From the cell containing the given text, extract its center point as [X, Y] coordinate. 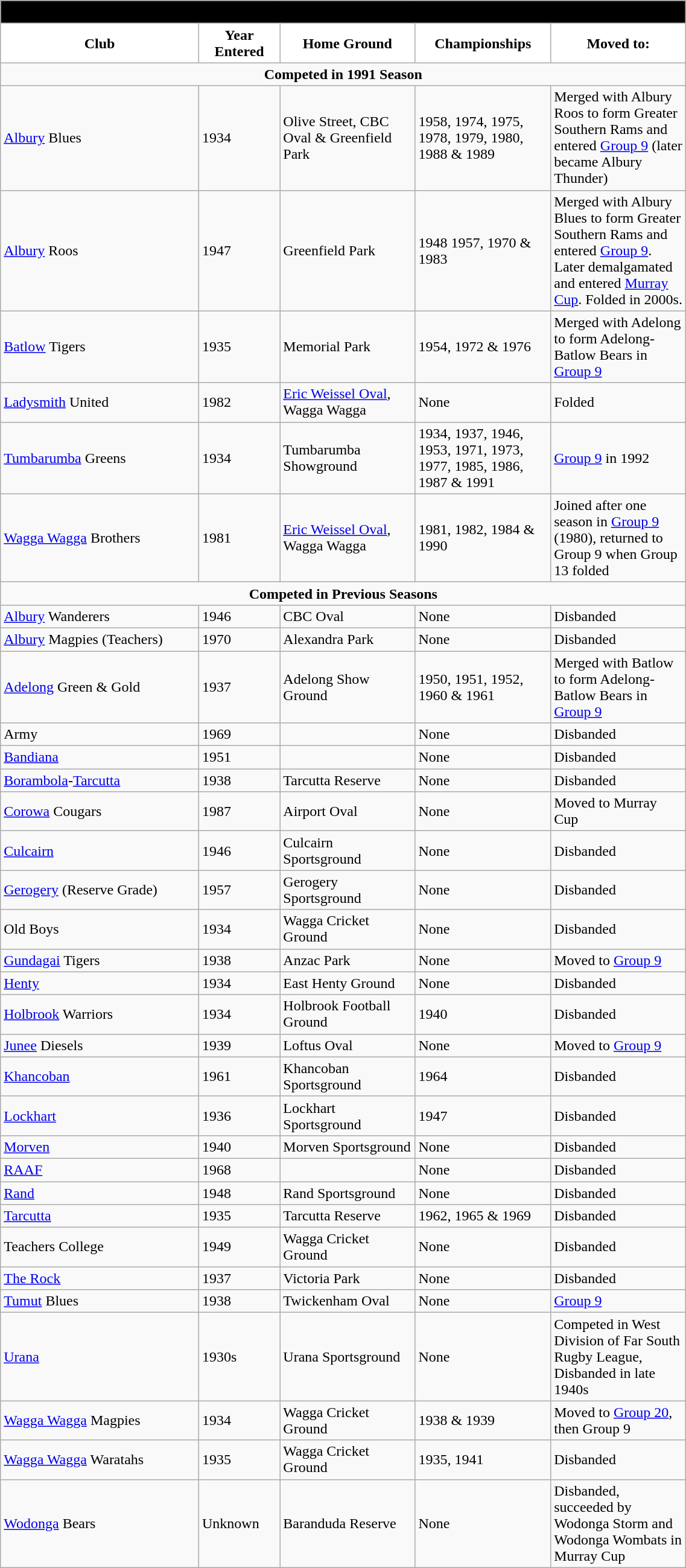
1938 & 1939 [483, 1421]
Airport Oval [348, 811]
Khancoban [100, 1077]
Competed in Previous Seasons [343, 593]
1987 [239, 811]
Group 9 [618, 1301]
Merged with Batlow to form Adelong-Batlow Bears in Group 9 [618, 687]
Gerogery Sportsground [348, 890]
Home Ground [348, 43]
Rand [100, 1193]
Corowa Cougars [100, 811]
Albury Wanderers [100, 616]
1970 [239, 639]
Wagga Wagga Brothers [100, 538]
Gerogery (Reserve Grade) [100, 890]
1951 [239, 757]
1950, 1951, 1952, 1960 & 1961 [483, 687]
1981 [239, 538]
Moved to Group 20, then Group 9 [618, 1421]
Ladysmith United [100, 402]
1981, 1982, 1984 & 1990 [483, 538]
Moved to: [618, 43]
Competed in West Division of Far South Rugby League, Disbanded in late 1940s [618, 1357]
Albury Blues [100, 138]
Urana Sportsground [348, 1357]
Tarcutta [100, 1216]
Moved to Murray Cup [618, 811]
1930s [239, 1357]
Army [100, 735]
1964 [483, 1077]
1939 [239, 1045]
1954, 1972 & 1976 [483, 346]
Greenfield Park [348, 250]
Urana [100, 1357]
Wodonga Bears [100, 1523]
1968 [239, 1170]
Holbrook Warriors [100, 1014]
1936 [239, 1115]
Victoria Park [348, 1278]
1949 [239, 1247]
Joined after one season in Group 9 (1980), returned to Group 9 when Group 13 folded [618, 538]
1958, 1974, 1975, 1978, 1979, 1980, 1988 & 1989 [483, 138]
Wagga Wagga Waratahs [100, 1459]
Culcairn Sportsground [348, 851]
Old Boys [100, 929]
1934, 1937, 1946, 1953, 1971, 1973, 1977, 1985, 1986, 1987 & 1991 [483, 457]
Merged with Adelong to form Adelong-Batlow Bears in Group 9 [618, 346]
Morven [100, 1147]
Lockhart [100, 1115]
Baranduda Reserve [348, 1523]
Khancoban Sportsground [348, 1077]
Twickenham Oval [348, 1301]
Borambola-Tarcutta [100, 780]
Club [100, 43]
Culcairn [100, 851]
Merged with Albury Roos to form Greater Southern Rams and entered Group 9 (later became Albury Thunder) [618, 138]
The Rock [100, 1278]
Olive Street, CBC Oval & Greenfield Park [348, 138]
Disbanded, succeeded by Wodonga Storm and Wodonga Wombats in Murray Cup [618, 1523]
Junee Diesels [100, 1045]
Wagga Wagga Magpies [100, 1421]
Tumbarumba Showground [348, 457]
Anzac Park [348, 960]
Bandiana [100, 757]
Holbrook Football Ground [348, 1014]
1962, 1965 & 1969 [483, 1216]
Unknown [239, 1523]
Teachers College [100, 1247]
1935, 1941 [483, 1459]
Group 13 Teams [343, 12]
Albury Magpies (Teachers) [100, 639]
1969 [239, 735]
Memorial Park [348, 346]
Competed in 1991 Season [343, 74]
Albury Roos [100, 250]
Lockhart Sportsground [348, 1115]
1957 [239, 890]
Merged with Albury Blues to form Greater Southern Rams and entered Group 9. Later demalgamated and entered Murray Cup. Folded in 2000s. [618, 250]
Rand Sportsground [348, 1193]
RAAF [100, 1170]
Tumbarumba Greens [100, 457]
Loftus Oval [348, 1045]
Batlow Tigers [100, 346]
Alexandra Park [348, 639]
CBC Oval [348, 616]
Morven Sportsground [348, 1147]
Year Entered [239, 43]
Adelong Show Ground [348, 687]
East Henty Ground [348, 983]
1961 [239, 1077]
1948 [239, 1193]
1948 1957, 1970 & 1983 [483, 250]
Henty [100, 983]
Gundagai Tigers [100, 960]
Championships [483, 43]
Tumut Blues [100, 1301]
1982 [239, 402]
Group 9 in 1992 [618, 457]
Folded [618, 402]
Adelong Green & Gold [100, 687]
